Search for the cell housing the specified text and yield its [X, Y] center coordinate. 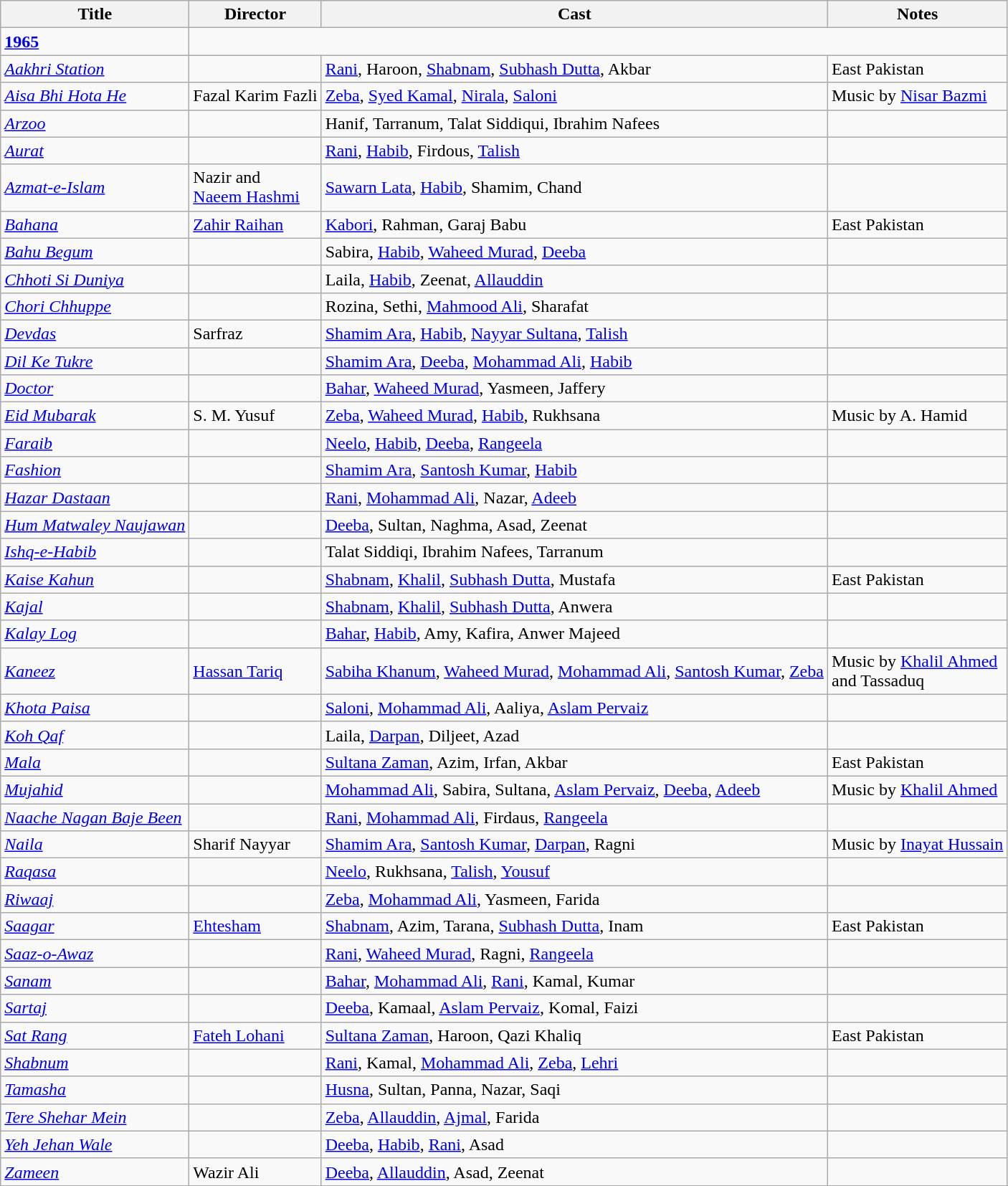
Tamasha [95, 1090]
Sabiha Khanum, Waheed Murad, Mohammad Ali, Santosh Kumar, Zeba [574, 671]
Rani, Waheed Murad, Ragni, Rangeela [574, 954]
Sharif Nayyar [255, 845]
Saagar [95, 926]
Hum Matwaley Naujawan [95, 525]
Chhoti Si Duniya [95, 279]
Deeba, Kamaal, Aslam Pervaiz, Komal, Faizi [574, 1008]
Rani, Haroon, Shabnam, Subhash Dutta, Akbar [574, 69]
Doctor [95, 389]
Kaneez [95, 671]
Mala [95, 762]
Devdas [95, 333]
Faraib [95, 443]
S. M. Yusuf [255, 416]
Zeba, Mohammad Ali, Yasmeen, Farida [574, 899]
Riwaaj [95, 899]
Zameen [95, 1172]
Shabnam, Khalil, Subhash Dutta, Anwera [574, 607]
Naila [95, 845]
Deeba, Habib, Rani, Asad [574, 1144]
Hanif, Tarranum, Talat Siddiqui, Ibrahim Nafees [574, 123]
Eid Mubarak [95, 416]
Talat Siddiqi, Ibrahim Nafees, Tarranum [574, 552]
Music by A. Hamid [917, 416]
Rani, Mohammad Ali, Firdaus, Rangeela [574, 817]
Bahana [95, 224]
Hassan Tariq [255, 671]
Fateh Lohani [255, 1035]
Shabnam, Azim, Tarana, Subhash Dutta, Inam [574, 926]
Rozina, Sethi, Mahmood Ali, Sharafat [574, 306]
Kajal [95, 607]
Neelo, Habib, Deeba, Rangeela [574, 443]
1965 [95, 42]
Sultana Zaman, Azim, Irfan, Akbar [574, 762]
Ishq-e-Habib [95, 552]
Kaise Kahun [95, 579]
Music by Inayat Hussain [917, 845]
Sarfraz [255, 333]
Sultana Zaman, Haroon, Qazi Khaliq [574, 1035]
Sartaj [95, 1008]
Kalay Log [95, 634]
Chori Chhuppe [95, 306]
Nazir andNaeem Hashmi [255, 188]
Cast [574, 14]
Husna, Sultan, Panna, Nazar, Saqi [574, 1090]
Fashion [95, 470]
Shamim Ara, Habib, Nayyar Sultana, Talish [574, 333]
Ehtesham [255, 926]
Shamim Ara, Santosh Kumar, Habib [574, 470]
Music by Khalil Ahmedand Tassaduq [917, 671]
Shamim Ara, Santosh Kumar, Darpan, Ragni [574, 845]
Zahir Raihan [255, 224]
Khota Paisa [95, 708]
Sanam [95, 981]
Rani, Habib, Firdous, Talish [574, 151]
Azmat-e-Islam [95, 188]
Aisa Bhi Hota He [95, 96]
Music by Khalil Ahmed [917, 789]
Shabnum [95, 1063]
Shamim Ara, Deeba, Mohammad Ali, Habib [574, 361]
Saaz-o-Awaz [95, 954]
Zeba, Allauddin, Ajmal, Farida [574, 1117]
Aakhri Station [95, 69]
Fazal Karim Fazli [255, 96]
Bahar, Waheed Murad, Yasmeen, Jaffery [574, 389]
Neelo, Rukhsana, Talish, Yousuf [574, 872]
Mujahid [95, 789]
Deeba, Allauddin, Asad, Zeenat [574, 1172]
Zeba, Waheed Murad, Habib, Rukhsana [574, 416]
Tere Shehar Mein [95, 1117]
Laila, Habib, Zeenat, Allauddin [574, 279]
Mohammad Ali, Sabira, Sultana, Aslam Pervaiz, Deeba, Adeeb [574, 789]
Rani, Mohammad Ali, Nazar, Adeeb [574, 498]
Deeba, Sultan, Naghma, Asad, Zeenat [574, 525]
Music by Nisar Bazmi [917, 96]
Saloni, Mohammad Ali, Aaliya, Aslam Pervaiz [574, 708]
Raqasa [95, 872]
Sawarn Lata, Habib, Shamim, Chand [574, 188]
Notes [917, 14]
Bahar, Mohammad Ali, Rani, Kamal, Kumar [574, 981]
Wazir Ali [255, 1172]
Dil Ke Tukre [95, 361]
Koh Qaf [95, 735]
Bahar, Habib, Amy, Kafira, Anwer Majeed [574, 634]
Naache Nagan Baje Been [95, 817]
Bahu Begum [95, 252]
Title [95, 14]
Sabira, Habib, Waheed Murad, Deeba [574, 252]
Rani, Kamal, Mohammad Ali, Zeba, Lehri [574, 1063]
Kabori, Rahman, Garaj Babu [574, 224]
Shabnam, Khalil, Subhash Dutta, Mustafa [574, 579]
Zeba, Syed Kamal, Nirala, Saloni [574, 96]
Hazar Dastaan [95, 498]
Aurat [95, 151]
Arzoo [95, 123]
Laila, Darpan, Diljeet, Azad [574, 735]
Director [255, 14]
Sat Rang [95, 1035]
Yeh Jehan Wale [95, 1144]
